Find where the given text appears and provide that cell's center as (x, y) coordinate. 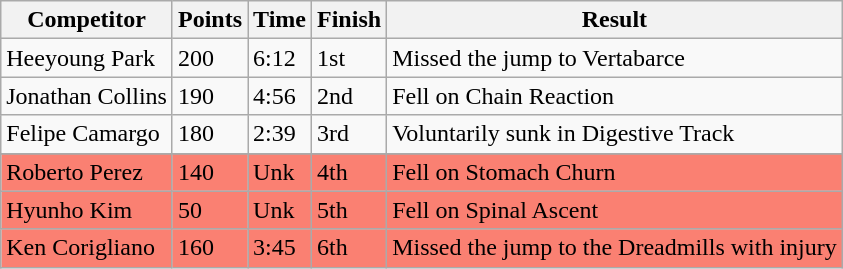
Result (615, 20)
Missed the jump to Vertabarce (615, 58)
200 (210, 58)
Roberto Perez (87, 172)
Hyunho Kim (87, 210)
4:56 (280, 96)
Competitor (87, 20)
Fell on Chain Reaction (615, 96)
Heeyoung Park (87, 58)
Fell on Spinal Ascent (615, 210)
2:39 (280, 134)
3:45 (280, 248)
190 (210, 96)
Points (210, 20)
5th (350, 210)
2nd (350, 96)
Voluntarily sunk in Digestive Track (615, 134)
Ken Corigliano (87, 248)
140 (210, 172)
4th (350, 172)
50 (210, 210)
6:12 (280, 58)
Finish (350, 20)
Missed the jump to the Dreadmills with injury (615, 248)
Jonathan Collins (87, 96)
160 (210, 248)
6th (350, 248)
180 (210, 134)
Felipe Camargo (87, 134)
1st (350, 58)
3rd (350, 134)
Time (280, 20)
Fell on Stomach Churn (615, 172)
